For the text-containing cell, return its midpoint in (X, Y) coordinate format. 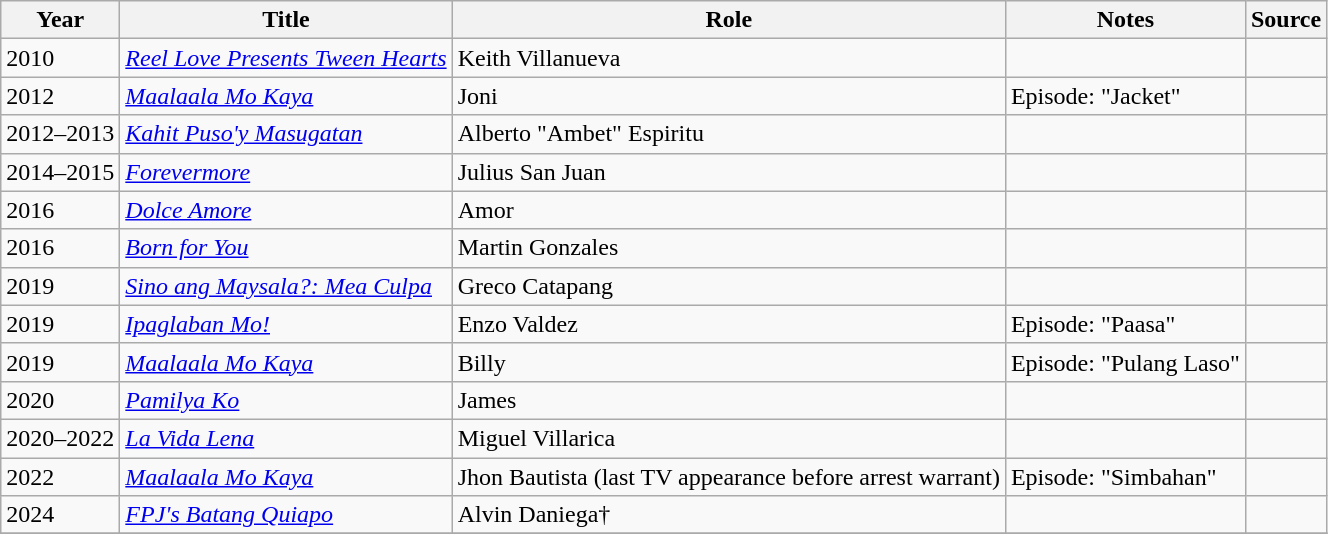
Title (286, 20)
La Vida Lena (286, 438)
2020 (60, 400)
Episode: "Paasa" (1125, 324)
2012–2013 (60, 134)
2014–2015 (60, 172)
2012 (60, 96)
2024 (60, 515)
Reel Love Presents Tween Hearts (286, 58)
2010 (60, 58)
Notes (1125, 20)
Ipaglaban Mo! (286, 324)
Pamilya Ko (286, 400)
Martin Gonzales (728, 248)
James (728, 400)
Julius San Juan (728, 172)
Episode: "Jacket" (1125, 96)
Amor (728, 210)
Jhon Bautista (last TV appearance before arrest warrant) (728, 477)
Alberto "Ambet" Espiritu (728, 134)
Greco Catapang (728, 286)
Alvin Daniega† (728, 515)
Joni (728, 96)
Forevermore (286, 172)
Episode: "Simbahan" (1125, 477)
Miguel Villarica (728, 438)
Enzo Valdez (728, 324)
Born for You (286, 248)
Source (1286, 20)
Episode: "Pulang Laso" (1125, 362)
2020–2022 (60, 438)
Billy (728, 362)
Year (60, 20)
Keith Villanueva (728, 58)
FPJ's Batang Quiapo (286, 515)
2022 (60, 477)
Sino ang Maysala?: Mea Culpa (286, 286)
Dolce Amore (286, 210)
Kahit Puso'y Masugatan (286, 134)
Role (728, 20)
